Detect which cell encompasses the target text, then output its (X, Y) center coordinate. 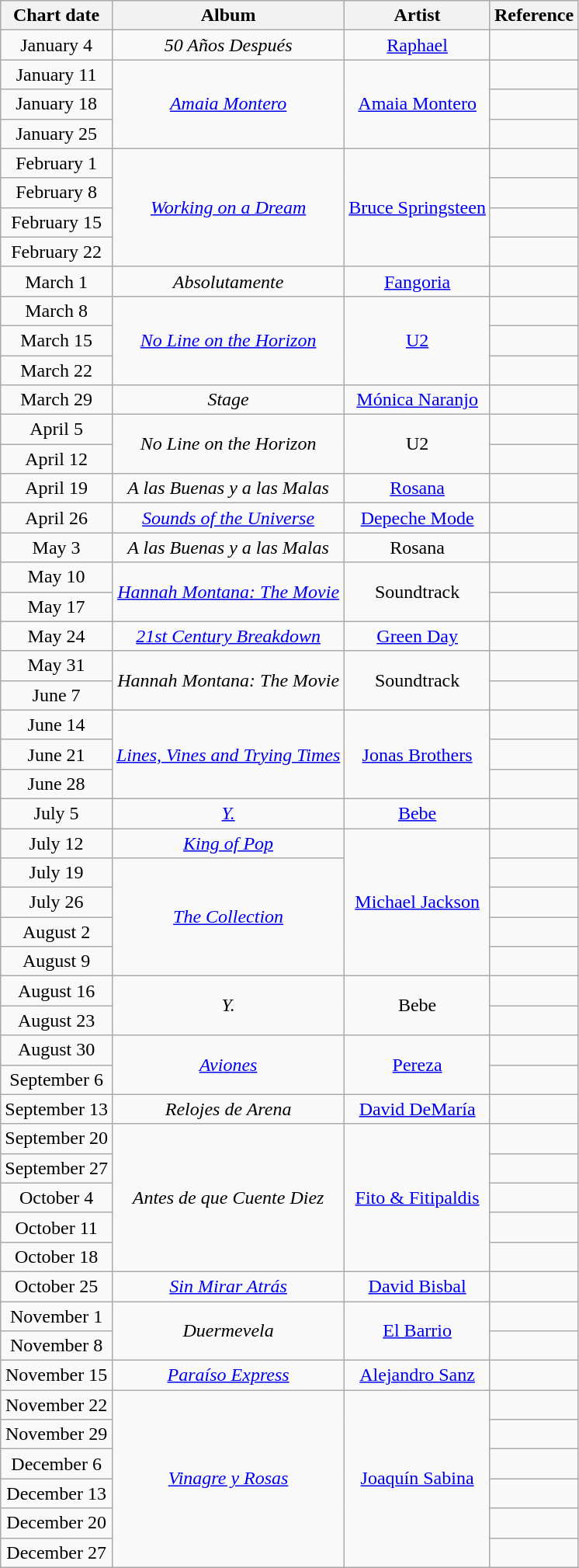
Michael Jackson (418, 902)
The Collection (228, 917)
October 11 (57, 1227)
May 24 (57, 636)
February 8 (57, 193)
Artist (418, 16)
June 7 (57, 695)
50 Años Después (228, 45)
August 30 (57, 1050)
Joaquín Sabina (418, 1479)
December 20 (57, 1523)
June 14 (57, 725)
Antes de que Cuente Diez (228, 1198)
March 15 (57, 340)
August 9 (57, 961)
21st Century Breakdown (228, 636)
September 13 (57, 1109)
Green Day (418, 636)
April 12 (57, 459)
Mónica Naranjo (418, 400)
November 1 (57, 1316)
March 22 (57, 370)
December 27 (57, 1552)
April 5 (57, 429)
El Barrio (418, 1331)
September 6 (57, 1080)
Raphael (418, 45)
Paraíso Express (228, 1375)
June 28 (57, 784)
November 22 (57, 1405)
March 8 (57, 311)
December 6 (57, 1464)
Pereza (418, 1065)
October 25 (57, 1286)
December 13 (57, 1493)
Vinagre y Rosas (228, 1479)
Relojes de Arena (228, 1109)
August 2 (57, 932)
January 11 (57, 75)
Aviones (228, 1065)
Fangoria (418, 281)
May 10 (57, 577)
January 25 (57, 134)
May 17 (57, 607)
Bruce Springsteen (418, 207)
Sin Mirar Atrás (228, 1286)
July 19 (57, 873)
Lines, Vines and Trying Times (228, 754)
Working on a Dream (228, 207)
January 4 (57, 45)
July 26 (57, 902)
October 4 (57, 1198)
November 8 (57, 1346)
January 18 (57, 104)
September 27 (57, 1168)
Duermevela (228, 1331)
February 15 (57, 222)
June 21 (57, 754)
April 19 (57, 488)
September 20 (57, 1139)
David DeMaría (418, 1109)
March 1 (57, 281)
November 29 (57, 1434)
August 16 (57, 991)
David Bisbal (418, 1286)
Reference (534, 16)
April 26 (57, 518)
Jonas Brothers (418, 754)
February 1 (57, 163)
Album (228, 16)
Fito & Fitipaldis (418, 1198)
July 12 (57, 843)
February 22 (57, 252)
November 15 (57, 1375)
March 29 (57, 400)
August 23 (57, 1020)
Depeche Mode (418, 518)
Alejandro Sanz (418, 1375)
King of Pop (228, 843)
Stage (228, 400)
October 18 (57, 1257)
Absolutamente (228, 281)
May 3 (57, 548)
July 5 (57, 813)
Sounds of the Universe (228, 518)
Chart date (57, 16)
May 31 (57, 666)
